Scan for the cell matching the given text and deliver its [x, y] coordinate at center. 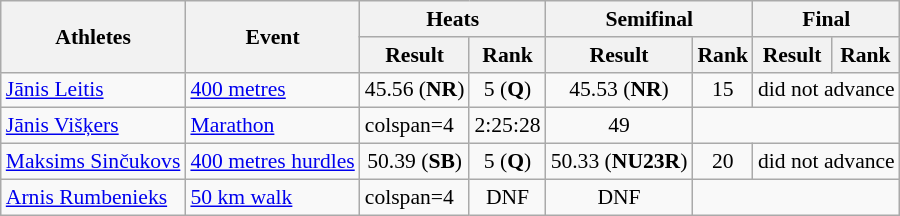
Marathon [272, 126]
Athletes [94, 36]
Jānis Leitis [94, 90]
15 [722, 90]
Semifinal [650, 19]
50.39 (SB) [415, 162]
Jānis Višķers [94, 126]
50 km walk [272, 197]
Maksims Sinčukovs [94, 162]
400 metres hurdles [272, 162]
45.56 (NR) [415, 90]
2:25:28 [507, 126]
Event [272, 36]
Final [826, 19]
Heats [453, 19]
20 [722, 162]
45.53 (NR) [620, 90]
50.33 (NU23R) [620, 162]
Arnis Rumbenieks [94, 197]
49 [620, 126]
400 metres [272, 90]
